Extract the [x, y] coordinate from the center of the cell holding the provided text.  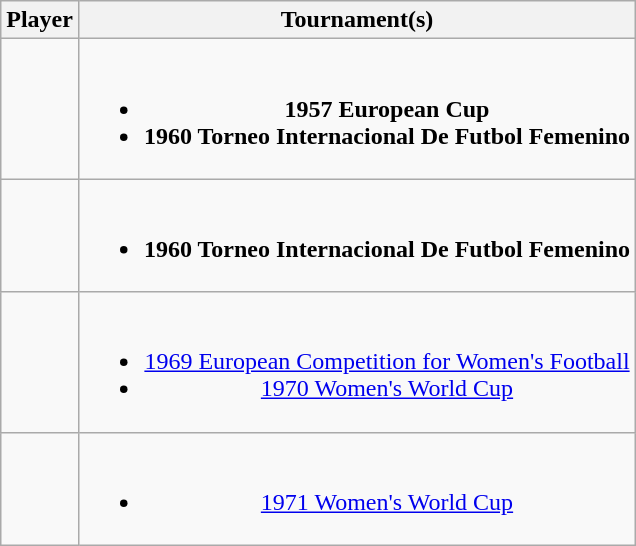
1971 Women's World Cup [356, 488]
1960 Torneo Internacional De Futbol Femenino [356, 236]
1969 European Competition for Women's Football1970 Women's World Cup [356, 362]
Player [40, 20]
Tournament(s) [356, 20]
1957 European Cup1960 Torneo Internacional De Futbol Femenino [356, 109]
